Provide the (x, y) coordinate of the cell's center where the given text is located.  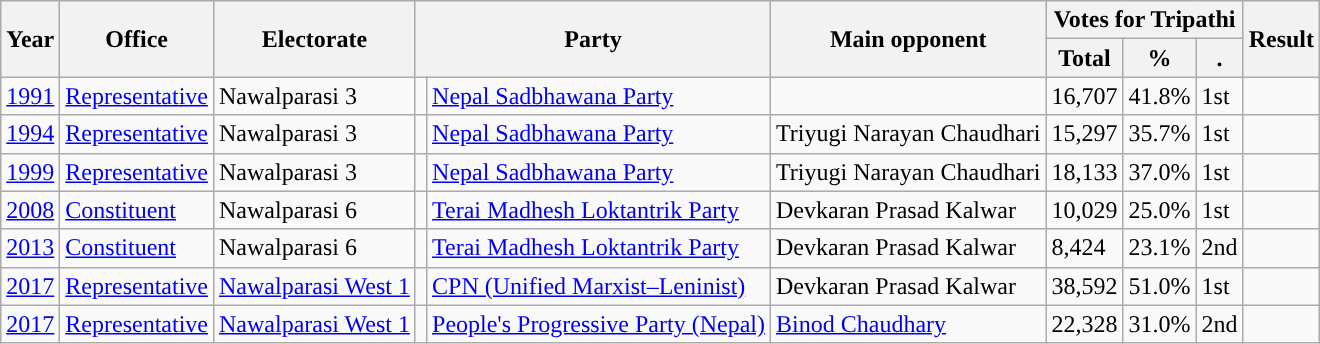
Binod Chaudhary (908, 324)
% (1160, 58)
22,328 (1084, 324)
1999 (30, 172)
37.0% (1160, 172)
41.8% (1160, 96)
16,707 (1084, 96)
Year (30, 39)
Total (1084, 58)
CPN (Unified Marxist–Leninist) (599, 286)
38,592 (1084, 286)
. (1220, 58)
10,029 (1084, 210)
2013 (30, 248)
18,133 (1084, 172)
15,297 (1084, 134)
Electorate (314, 39)
51.0% (1160, 286)
Party (592, 39)
Office (137, 39)
25.0% (1160, 210)
23.1% (1160, 248)
2008 (30, 210)
8,424 (1084, 248)
Result (1281, 39)
1991 (30, 96)
People's Progressive Party (Nepal) (599, 324)
Main opponent (908, 39)
31.0% (1160, 324)
Votes for Tripathi (1144, 20)
35.7% (1160, 134)
1994 (30, 134)
